Capture the cell that displays the provided text and extract its [x, y] central coordinate. 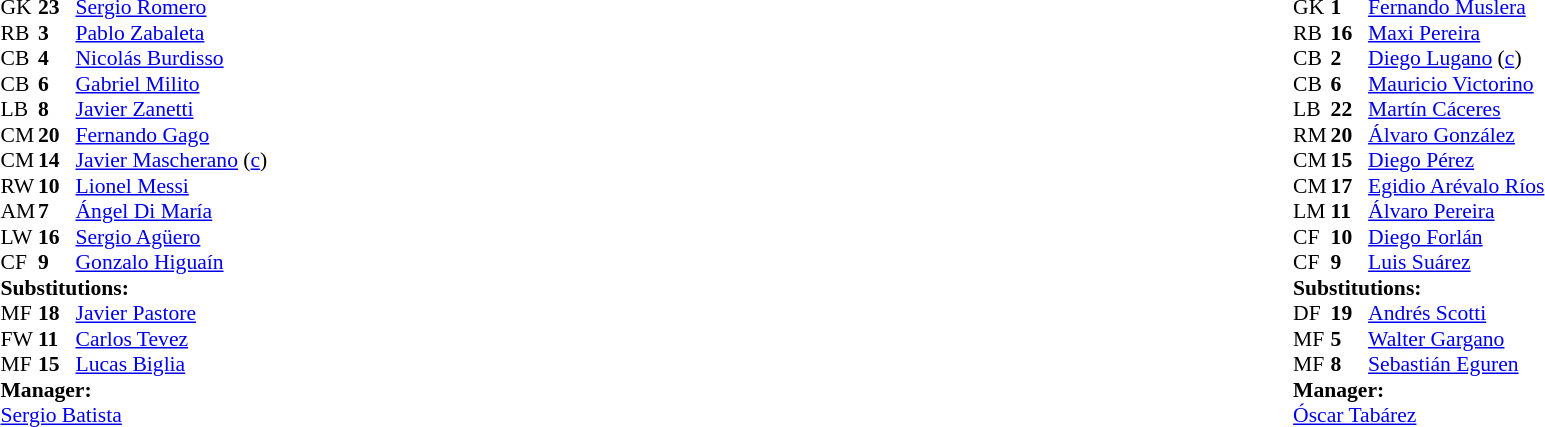
Diego Lugano (c) [1456, 59]
Álvaro Pereira [1456, 211]
5 [1350, 339]
Luis Suárez [1456, 263]
Diego Pérez [1456, 161]
RW [19, 186]
Andrés Scotti [1456, 313]
Álvaro González [1456, 135]
Pablo Zabaleta [172, 33]
AM [19, 211]
Gonzalo Higuaín [172, 263]
Egidio Arévalo Ríos [1456, 186]
Sergio Agüero [172, 237]
RM [1312, 135]
Carlos Tevez [172, 339]
7 [57, 211]
19 [1350, 313]
Sebastián Eguren [1456, 365]
18 [57, 313]
3 [57, 33]
LW [19, 237]
DF [1312, 313]
4 [57, 59]
Javier Zanetti [172, 109]
Javier Pastore [172, 313]
2 [1350, 59]
17 [1350, 186]
Maxi Pereira [1456, 33]
Martín Cáceres [1456, 109]
FW [19, 339]
Walter Gargano [1456, 339]
LM [1312, 211]
Lionel Messi [172, 186]
14 [57, 161]
Nicolás Burdisso [172, 59]
22 [1350, 109]
Diego Forlán [1456, 237]
Lucas Biglia [172, 365]
Javier Mascherano (c) [172, 161]
Fernando Gago [172, 135]
Gabriel Milito [172, 84]
Ángel Di María [172, 211]
Mauricio Victorino [1456, 84]
